Detect which cell encompasses the target text, then output its [x, y] center coordinate. 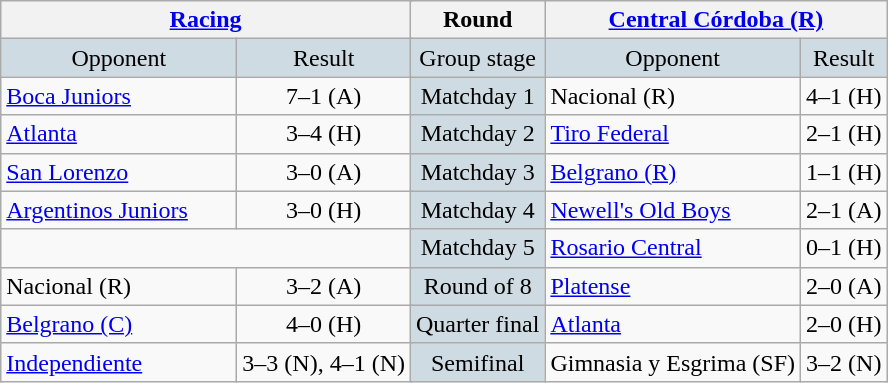
Round of 8 [478, 286]
Matchday 5 [478, 248]
3–0 (H) [324, 210]
Rosario Central [673, 248]
2–0 (H) [844, 324]
2–1 (A) [844, 210]
Central Córdoba (R) [716, 20]
3–2 (N) [844, 362]
San Lorenzo [119, 172]
Matchday 2 [478, 134]
3–4 (H) [324, 134]
0–1 (H) [844, 248]
Quarter final [478, 324]
4–0 (H) [324, 324]
Platense [673, 286]
Racing [206, 20]
3–3 (N), 4–1 (N) [324, 362]
1–1 (H) [844, 172]
2–1 (H) [844, 134]
Matchday 1 [478, 96]
Matchday 3 [478, 172]
Belgrano (C) [119, 324]
Newell's Old Boys [673, 210]
Semifinal [478, 362]
2–0 (A) [844, 286]
Round [478, 20]
Belgrano (R) [673, 172]
3–0 (A) [324, 172]
Gimnasia y Esgrima (SF) [673, 362]
4–1 (H) [844, 96]
Group stage [478, 58]
3–2 (A) [324, 286]
Independiente [119, 362]
Boca Juniors [119, 96]
Tiro Federal [673, 134]
Matchday 4 [478, 210]
7–1 (A) [324, 96]
Argentinos Juniors [119, 210]
